Scan for the cell matching the given text and deliver its (X, Y) coordinate at center. 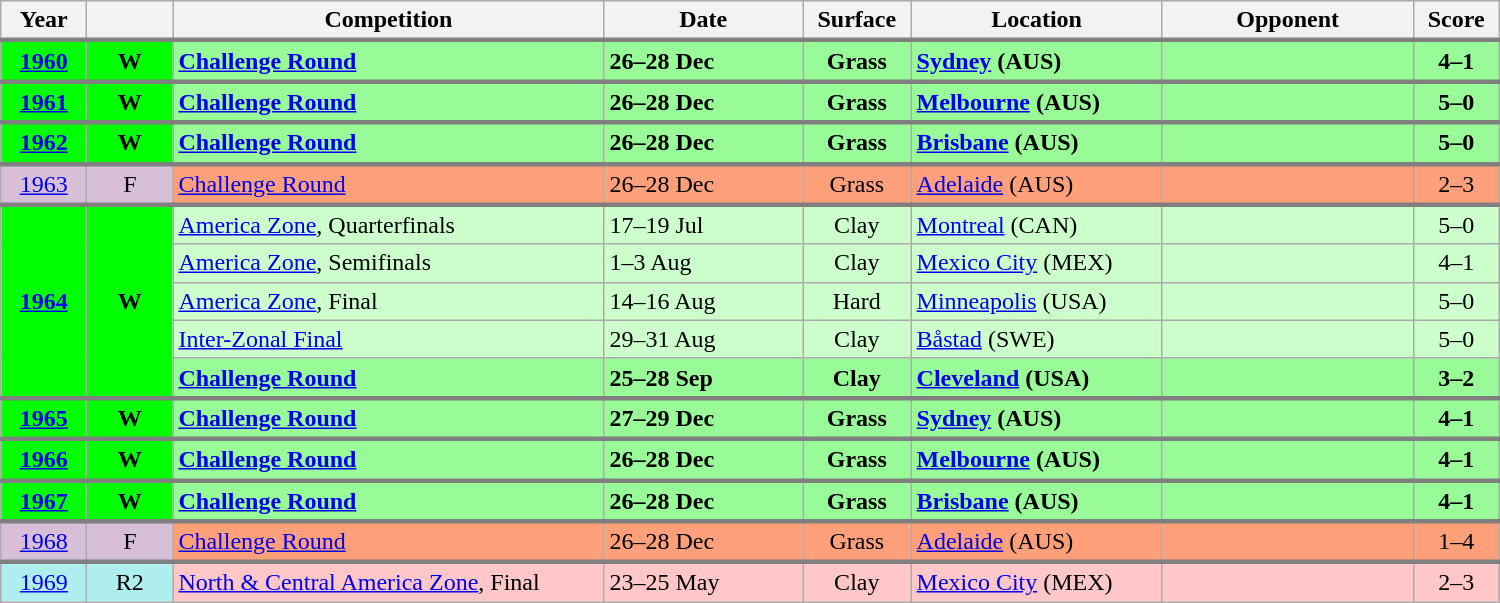
R2 (130, 582)
Montreal (CAN) (1036, 225)
1966 (44, 460)
27–29 Dec (704, 418)
America Zone, Final (388, 301)
3–2 (1456, 378)
North & Central America Zone, Final (388, 582)
Båstad (SWE) (1036, 339)
17–19 Jul (704, 225)
1964 (44, 302)
14–16 Aug (704, 301)
1–3 Aug (704, 263)
Minneapolis (USA) (1036, 301)
1967 (44, 500)
America Zone, Quarterfinals (388, 225)
1962 (44, 142)
29–31 Aug (704, 339)
1960 (44, 60)
Opponent (1288, 21)
America Zone, Semifinals (388, 263)
Location (1036, 21)
Competition (388, 21)
1961 (44, 102)
Date (704, 21)
1969 (44, 582)
23–25 May (704, 582)
Score (1456, 21)
1965 (44, 418)
Cleveland (USA) (1036, 378)
Hard (856, 301)
Surface (856, 21)
Inter-Zonal Final (388, 339)
1968 (44, 542)
1963 (44, 184)
25–28 Sep (704, 378)
Year (44, 21)
1–4 (1456, 542)
